Search for the cell housing the specified text and yield its [x, y] center coordinate. 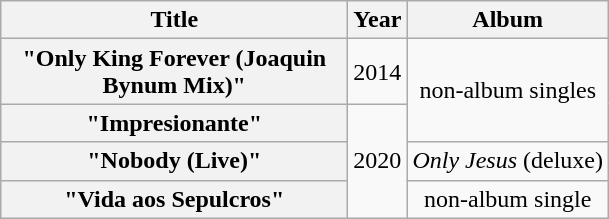
2020 [378, 161]
"Impresionante" [174, 123]
"Vida aos Sepulcros" [174, 199]
2014 [378, 72]
non-album singles [508, 90]
"Nobody (Live)" [174, 161]
"Only King Forever (Joaquin Bynum Mix)" [174, 72]
Only Jesus (deluxe) [508, 161]
Album [508, 20]
Year [378, 20]
Title [174, 20]
non-album single [508, 199]
